Locate the cell with the specified text and output its [X, Y] center coordinate. 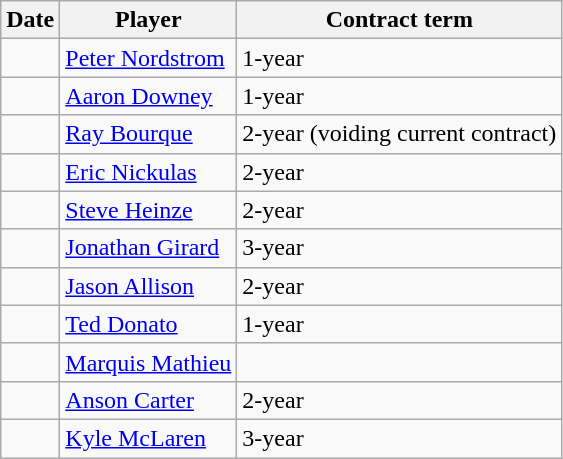
Eric Nickulas [148, 172]
Ted Donato [148, 324]
Aaron Downey [148, 96]
Jonathan Girard [148, 248]
Contract term [400, 20]
Jason Allison [148, 286]
Steve Heinze [148, 210]
Anson Carter [148, 400]
Peter Nordstrom [148, 58]
Ray Bourque [148, 134]
Date [30, 20]
Player [148, 20]
2-year (voiding current contract) [400, 134]
Kyle McLaren [148, 438]
Marquis Mathieu [148, 362]
